Output the (x, y) coordinate of the center of the cell containing the given text.  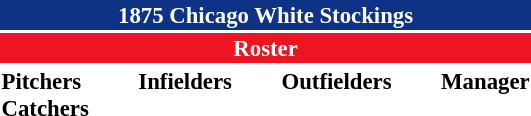
Roster (266, 48)
1875 Chicago White Stockings (266, 15)
